Search for the cell housing the specified text and yield its (X, Y) center coordinate. 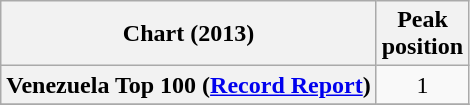
Peak position (422, 34)
1 (422, 85)
Venezuela Top 100 (Record Report) (188, 85)
Chart (2013) (188, 34)
